Capture the cell that displays the provided text and extract its [X, Y] central coordinate. 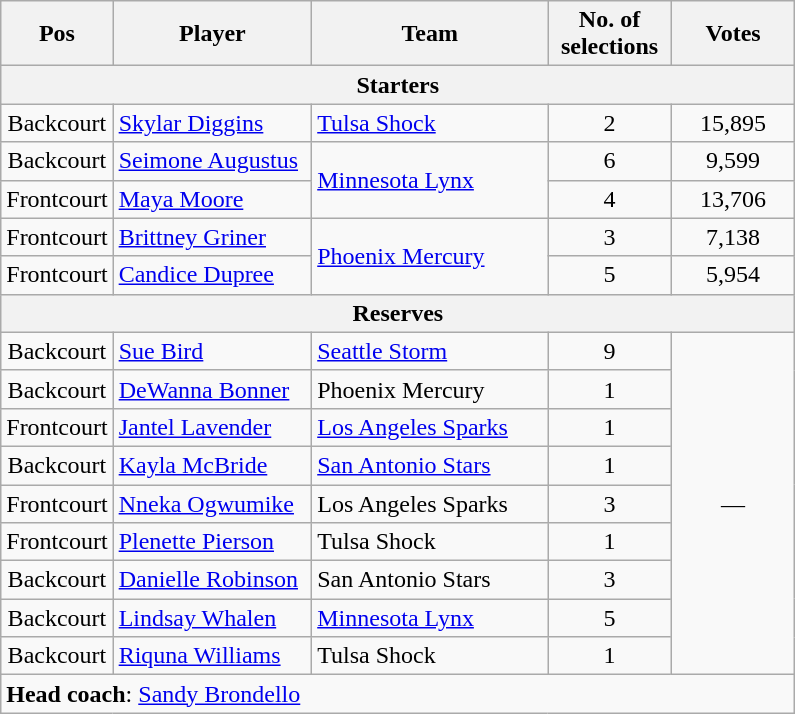
Sue Bird [212, 351]
9,599 [733, 161]
4 [610, 199]
Reserves [398, 313]
7,138 [733, 237]
Seimone Augustus [212, 161]
DeWanna Bonner [212, 389]
— [733, 504]
Votes [733, 34]
Brittney Griner [212, 237]
Danielle Robinson [212, 580]
Kayla McBride [212, 465]
Plenette Pierson [212, 542]
2 [610, 123]
6 [610, 161]
Lindsay Whalen [212, 618]
15,895 [733, 123]
Team [430, 34]
Skylar Diggins [212, 123]
Seattle Storm [430, 351]
5,954 [733, 275]
Candice Dupree [212, 275]
13,706 [733, 199]
Jantel Lavender [212, 427]
Pos [57, 34]
Head coach: Sandy Brondello [398, 694]
9 [610, 351]
Nneka Ogwumike [212, 503]
Player [212, 34]
Starters [398, 85]
Riquna Williams [212, 656]
No. of selections [610, 34]
Maya Moore [212, 199]
